Detect which cell encompasses the target text, then output its (x, y) center coordinate. 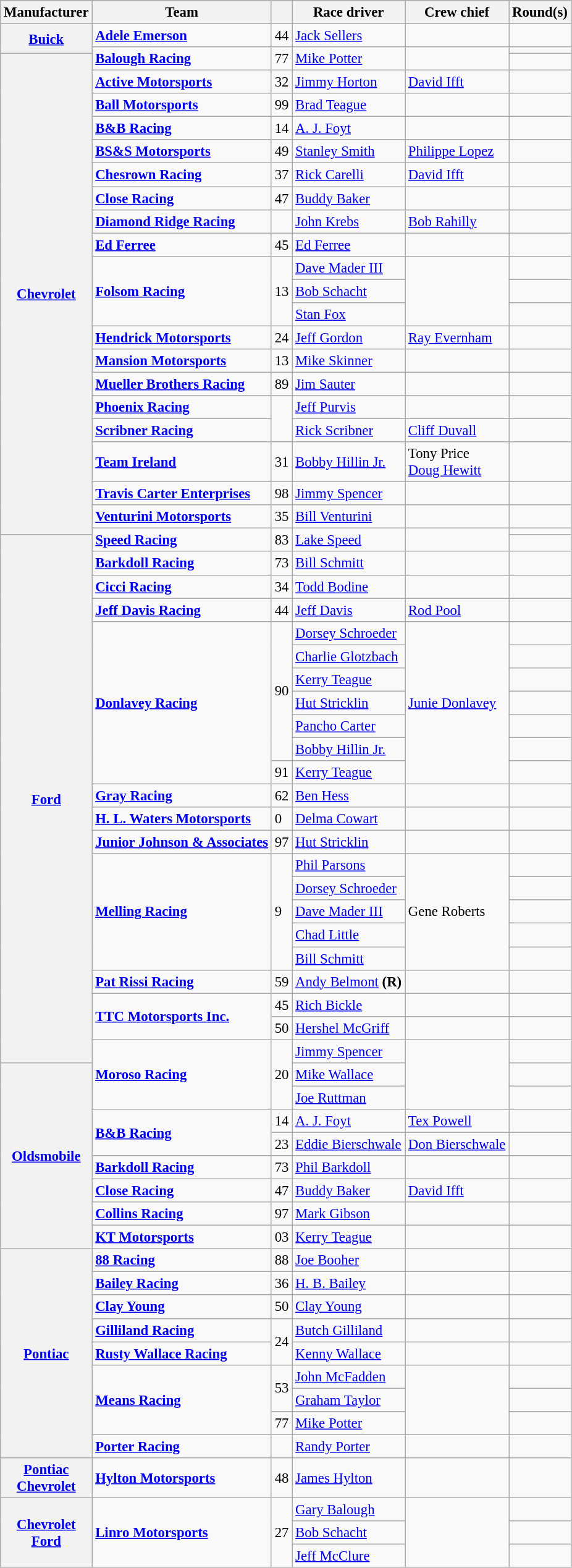
Chevrolet (46, 294)
Cliff Duvall (457, 431)
Butch Gilliland (348, 1330)
Diamond Ridge Racing (182, 221)
Venturini Motorsports (182, 517)
Gary Balough (348, 1509)
Rick Scribner (348, 431)
Todd Bodine (348, 587)
Oldsmobile (46, 1156)
Pontiac (46, 1353)
Jack Sellers (348, 36)
Hylton Motorsports (182, 1478)
Ford (46, 799)
Folsom Racing (182, 290)
91 (282, 773)
Phil Parsons (348, 865)
BS&S Motorsports (182, 151)
H. B. Bailey (348, 1284)
Bailey Racing (182, 1284)
Mike Skinner (348, 361)
Stan Fox (348, 315)
Crew chief (457, 12)
Rich Bickle (348, 1005)
88 (282, 1260)
Graham Taylor (348, 1400)
Randy Porter (348, 1446)
Kenny Wallace (348, 1354)
83 (282, 540)
Delma Cowart (348, 819)
62 (282, 796)
9 (282, 912)
Linro Motorsports (182, 1533)
John McFadden (348, 1376)
H. L. Waters Motorsports (182, 819)
Jeff McClure (348, 1556)
Bill Venturini (348, 517)
Balough Racing (182, 59)
03 (282, 1237)
Speed Racing (182, 540)
98 (282, 494)
Stanley Smith (348, 151)
Jeff Gordon (348, 337)
Tex Powell (457, 1121)
Don Bierschwale (457, 1144)
Pat Rissi Racing (182, 981)
Cicci Racing (182, 587)
Ray Evernham (457, 337)
Jim Sauter (348, 384)
Joe Ruttman (348, 1098)
Adele Emerson (182, 36)
Buick (46, 39)
Andy Belmont (R) (348, 981)
Round(s) (540, 12)
23 (282, 1144)
Melling Racing (182, 912)
36 (282, 1284)
Philippe Lopez (457, 151)
Mansion Motorsports (182, 361)
Tony Price Doug Hewitt (457, 462)
John Krebs (348, 221)
Gray Racing (182, 796)
Donlavey Racing (182, 702)
Ball Motorsports (182, 105)
Phil Barkdoll (348, 1168)
90 (282, 691)
Jeff Davis Racing (182, 610)
Mark Gibson (348, 1214)
Chad Little (348, 935)
TTC Motorsports Inc. (182, 1016)
Porter Racing (182, 1446)
89 (282, 384)
31 (282, 462)
Jeff Purvis (348, 407)
88 Racing (182, 1260)
KT Motorsports (182, 1237)
Chevrolet Ford (46, 1533)
32 (282, 82)
Chesrown Racing (182, 175)
Rod Pool (457, 610)
Moroso Racing (182, 1074)
48 (282, 1478)
99 (282, 105)
0 (282, 819)
Team (182, 12)
Scribner Racing (182, 431)
Jimmy Horton (348, 82)
Pancho Carter (348, 726)
Rick Carelli (348, 175)
59 (282, 981)
27 (282, 1533)
Eddie Bierschwale (348, 1144)
Team Ireland (182, 462)
Ben Hess (348, 796)
34 (282, 587)
Phoenix Racing (182, 407)
James Hylton (348, 1478)
Pontiac Chevrolet (46, 1478)
Mike Wallace (348, 1075)
Jeff Davis (348, 610)
Brad Teague (348, 105)
Joe Booher (348, 1260)
Lake Speed (348, 540)
Collins Racing (182, 1214)
Gilliland Racing (182, 1330)
Bob Rahilly (457, 221)
37 (282, 175)
Mueller Brothers Racing (182, 384)
Hershel McGriff (348, 1028)
Manufacturer (46, 12)
Active Motorsports (182, 82)
Junie Donlavey (457, 702)
53 (282, 1388)
Hendrick Motorsports (182, 337)
Junior Johnson & Associates (182, 842)
Charlie Glotzbach (348, 656)
49 (282, 151)
Race driver (348, 12)
Gene Roberts (457, 912)
35 (282, 517)
Travis Carter Enterprises (182, 494)
Rusty Wallace Racing (182, 1354)
Means Racing (182, 1399)
20 (282, 1074)
